Capture the cell that displays the provided text and extract its (x, y) central coordinate. 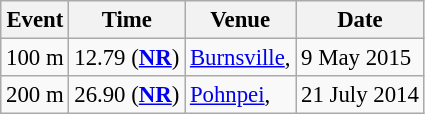
Date (360, 20)
Pohnpei, (240, 95)
Venue (240, 20)
21 July 2014 (360, 95)
12.79 (NR) (127, 58)
Event (35, 20)
9 May 2015 (360, 58)
Time (127, 20)
Burnsville, (240, 58)
200 m (35, 95)
26.90 (NR) (127, 95)
100 m (35, 58)
